Pinpoint the cell where the given text exists, returning its (X, Y) midpoint coordinate. 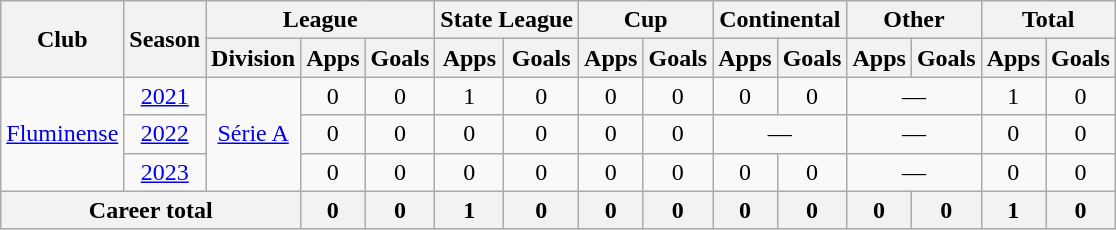
Cup (646, 20)
2022 (165, 134)
2021 (165, 96)
Continental (780, 20)
Série A (254, 134)
Total (1048, 20)
Club (62, 39)
Career total (151, 210)
Other (914, 20)
Division (254, 58)
Season (165, 39)
Fluminense (62, 134)
2023 (165, 172)
State League (507, 20)
League (320, 20)
